Provide the [X, Y] coordinate of the cell's center where the given text is located.  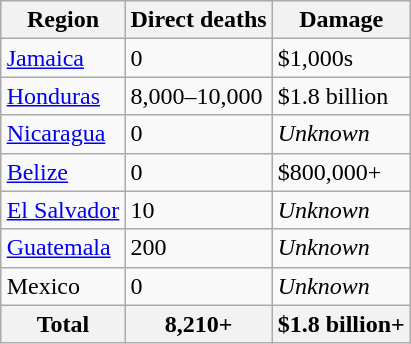
Damage [341, 20]
El Salvador [63, 210]
$800,000+ [341, 172]
$1,000s [341, 58]
$1.8 billion [341, 96]
Belize [63, 172]
Guatemala [63, 248]
Jamaica [63, 58]
Total [63, 324]
8,210+ [198, 324]
Mexico [63, 286]
Region [63, 20]
Nicaragua [63, 134]
Honduras [63, 96]
$1.8 billion+ [341, 324]
8,000–10,000 [198, 96]
10 [198, 210]
Direct deaths [198, 20]
200 [198, 248]
